From the cell containing the given text, extract its center point as [X, Y] coordinate. 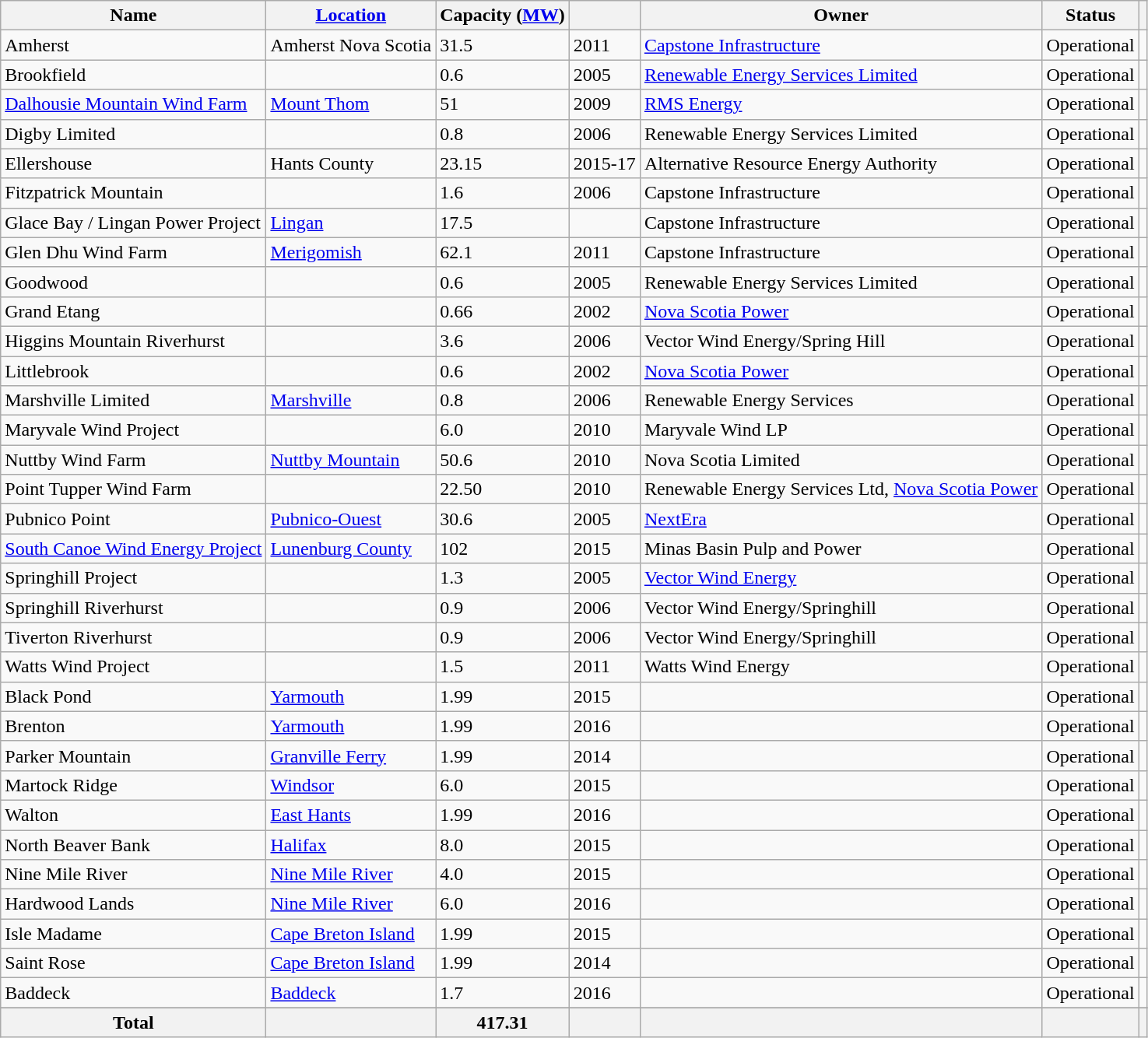
Watts Wind Energy [841, 667]
Hants County [351, 163]
Minas Basin Pulp and Power [841, 549]
East Hants [351, 815]
South Canoe Wind Energy Project [134, 549]
Littlebrook [134, 371]
Springhill Riverhurst [134, 608]
Status [1090, 16]
Point Tupper Wind Farm [134, 489]
Black Pond [134, 696]
Marshville Limited [134, 401]
Owner [841, 16]
North Beaver Bank [134, 844]
Alternative Resource Energy Authority [841, 163]
Pubnico Point [134, 519]
2015-17 [604, 163]
1.5 [503, 667]
Isle Madame [134, 934]
Walton [134, 815]
3.6 [503, 341]
1.3 [503, 578]
Glace Bay / Lingan Power Project [134, 223]
Lingan [351, 223]
Maryvale Wind LP [841, 430]
Hardwood Lands [134, 904]
8.0 [503, 844]
62.1 [503, 252]
Fitzpatrick Mountain [134, 193]
Amherst [134, 45]
Tiverton Riverhurst [134, 637]
23.15 [503, 163]
Renewable Energy Services Ltd, Nova Scotia Power [841, 489]
Glen Dhu Wind Farm [134, 252]
Maryvale Wind Project [134, 430]
Digby Limited [134, 134]
Grand Etang [134, 311]
Lunenburg County [351, 549]
Vector Wind Energy [841, 578]
Springhill Project [134, 578]
Granville Ferry [351, 756]
Watts Wind Project [134, 667]
Location [351, 16]
51 [503, 104]
Ellershouse [134, 163]
Name [134, 16]
RMS Energy [841, 104]
1.7 [503, 993]
Total [134, 1022]
Merigomish [351, 252]
2009 [604, 104]
Halifax [351, 844]
102 [503, 549]
Parker Mountain [134, 756]
Saint Rose [134, 963]
Dalhousie Mountain Wind Farm [134, 104]
Capacity (MW) [503, 16]
Goodwood [134, 282]
Nuttby Wind Farm [134, 460]
17.5 [503, 223]
30.6 [503, 519]
Windsor [351, 785]
Martock Ridge [134, 785]
Marshville [351, 401]
50.6 [503, 460]
Vector Wind Energy/Spring Hill [841, 341]
Amherst Nova Scotia [351, 45]
Brookfield [134, 75]
Nova Scotia Limited [841, 460]
0.66 [503, 311]
417.31 [503, 1022]
Nuttby Mountain [351, 460]
31.5 [503, 45]
NextEra [841, 519]
Brenton [134, 726]
4.0 [503, 875]
Pubnico-Ouest [351, 519]
Mount Thom [351, 104]
Renewable Energy Services [841, 401]
22.50 [503, 489]
1.6 [503, 193]
Higgins Mountain Riverhurst [134, 341]
